Pinpoint the cell where the given text exists, returning its [x, y] midpoint coordinate. 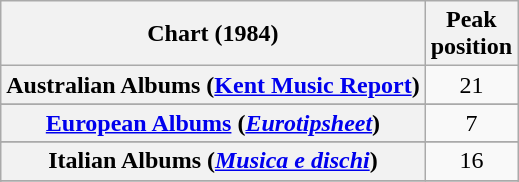
Peakposition [471, 34]
Chart (1984) [213, 34]
7 [471, 123]
Australian Albums (Kent Music Report) [213, 85]
Italian Albums (Musica e dischi) [213, 161]
21 [471, 85]
16 [471, 161]
European Albums (Eurotipsheet) [213, 123]
